Return (x, y) of the center of cell containing provided text 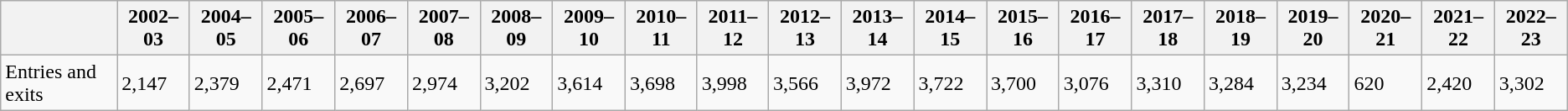
2,420 (1459, 82)
2,379 (226, 82)
3,302 (1531, 82)
3,234 (1313, 82)
3,202 (516, 82)
3,700 (1024, 82)
2002–03 (154, 29)
2008–09 (516, 29)
2,471 (298, 82)
2,147 (154, 82)
2004–05 (226, 29)
2,974 (444, 82)
2016–17 (1096, 29)
2020–21 (1385, 29)
2013–14 (878, 29)
2018–19 (1241, 29)
3,722 (950, 82)
2017–18 (1168, 29)
2011–12 (732, 29)
620 (1385, 82)
3,566 (806, 82)
2015–16 (1024, 29)
2010–11 (661, 29)
3,614 (590, 82)
3,998 (732, 82)
2022–23 (1531, 29)
3,972 (878, 82)
3,310 (1168, 82)
2,697 (372, 82)
3,284 (1241, 82)
2012–13 (806, 29)
2005–06 (298, 29)
2014–15 (950, 29)
2021–22 (1459, 29)
2019–20 (1313, 29)
Entries and exits (59, 82)
3,076 (1096, 82)
2009–10 (590, 29)
2006–07 (372, 29)
3,698 (661, 82)
2007–08 (444, 29)
